Output the [X, Y] coordinate of the center of the cell containing the given text.  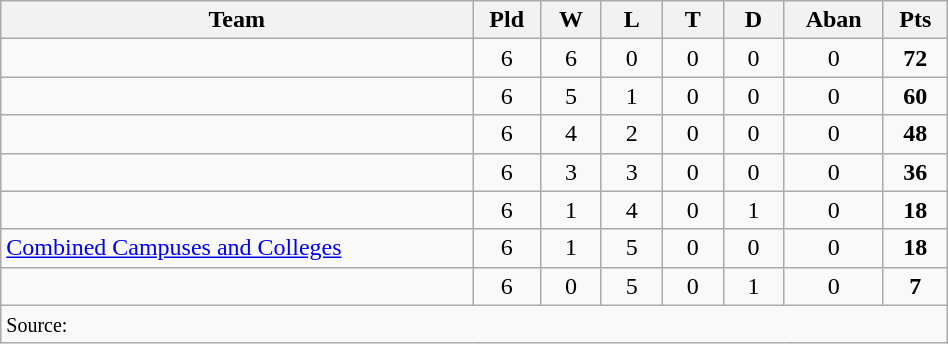
Combined Campuses and Colleges [237, 248]
T [692, 20]
36 [915, 172]
72 [915, 58]
Pld [507, 20]
Source: [474, 324]
2 [632, 134]
7 [915, 286]
L [632, 20]
D [754, 20]
Team [237, 20]
48 [915, 134]
Pts [915, 20]
W [572, 20]
Aban [834, 20]
60 [915, 96]
